Extract the (X, Y) coordinate from the center of the cell holding the provided text.  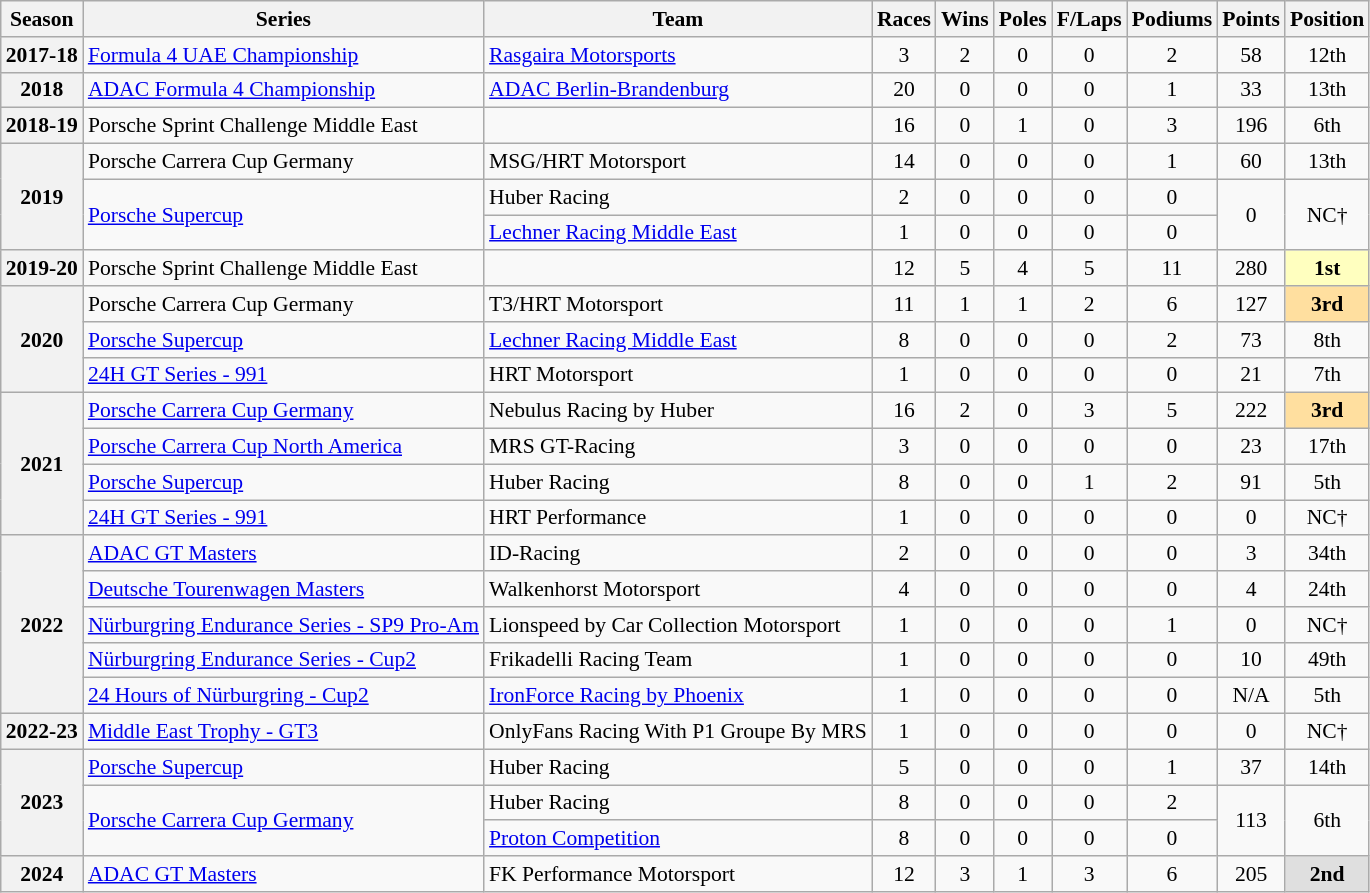
Middle East Trophy - GT3 (284, 732)
Walkenhorst Motorsport (678, 589)
127 (1251, 304)
FK Performance Motorsport (678, 874)
Podiums (1172, 19)
Wins (965, 19)
14 (904, 162)
205 (1251, 874)
Rasgaira Motorsports (678, 55)
21 (1251, 375)
Lionspeed by Car Collection Motorsport (678, 625)
280 (1251, 269)
2023 (42, 802)
14th (1327, 767)
2018-19 (42, 126)
7th (1327, 375)
ADAC Berlin-Brandenburg (678, 90)
113 (1251, 820)
OnlyFans Racing With P1 Groupe By MRS (678, 732)
MRS GT-Racing (678, 447)
17th (1327, 447)
Porsche Carrera Cup North America (284, 447)
HRT Motorsport (678, 375)
2017-18 (42, 55)
2022 (42, 625)
2nd (1327, 874)
N/A (1251, 696)
Frikadelli Racing Team (678, 660)
F/Laps (1090, 19)
12th (1327, 55)
37 (1251, 767)
Team (678, 19)
ADAC Formula 4 Championship (284, 90)
Proton Competition (678, 839)
2018 (42, 90)
49th (1327, 660)
2019 (42, 198)
HRT Performance (678, 518)
24 Hours of Nürburgring - Cup2 (284, 696)
IronForce Racing by Phoenix (678, 696)
Series (284, 19)
20 (904, 90)
1st (1327, 269)
Season (42, 19)
Position (1327, 19)
222 (1251, 411)
T3/HRT Motorsport (678, 304)
196 (1251, 126)
73 (1251, 340)
23 (1251, 447)
2024 (42, 874)
Nebulus Racing by Huber (678, 411)
24th (1327, 589)
Poles (1023, 19)
60 (1251, 162)
34th (1327, 554)
2022-23 (42, 732)
58 (1251, 55)
2021 (42, 464)
33 (1251, 90)
Nürburgring Endurance Series - SP9 Pro-Am (284, 625)
91 (1251, 482)
ID-Racing (678, 554)
Formula 4 UAE Championship (284, 55)
Nürburgring Endurance Series - Cup2 (284, 660)
2020 (42, 340)
MSG/HRT Motorsport (678, 162)
2019-20 (42, 269)
Points (1251, 19)
Deutsche Tourenwagen Masters (284, 589)
Races (904, 19)
8th (1327, 340)
10 (1251, 660)
